Determine the [x, y] coordinate at the center of the cell enclosing the given text.  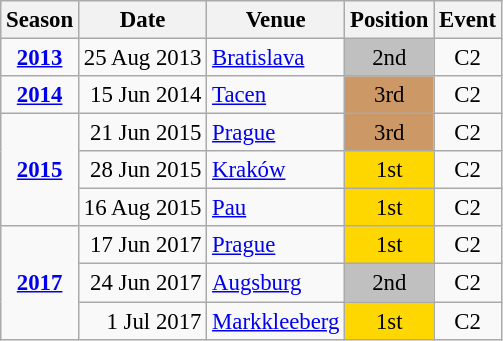
Event [468, 20]
Venue [276, 20]
21 Jun 2015 [142, 133]
Position [390, 20]
Pau [276, 208]
Season [40, 20]
1 Jul 2017 [142, 321]
Markkleeberg [276, 321]
2013 [40, 58]
28 Jun 2015 [142, 170]
Bratislava [276, 58]
16 Aug 2015 [142, 208]
2014 [40, 95]
Augsburg [276, 283]
2017 [40, 282]
Tacen [276, 95]
Kraków [276, 170]
2015 [40, 170]
Date [142, 20]
17 Jun 2017 [142, 245]
15 Jun 2014 [142, 95]
25 Aug 2013 [142, 58]
24 Jun 2017 [142, 283]
